Pinpoint the cell where the given text exists, returning its [x, y] midpoint coordinate. 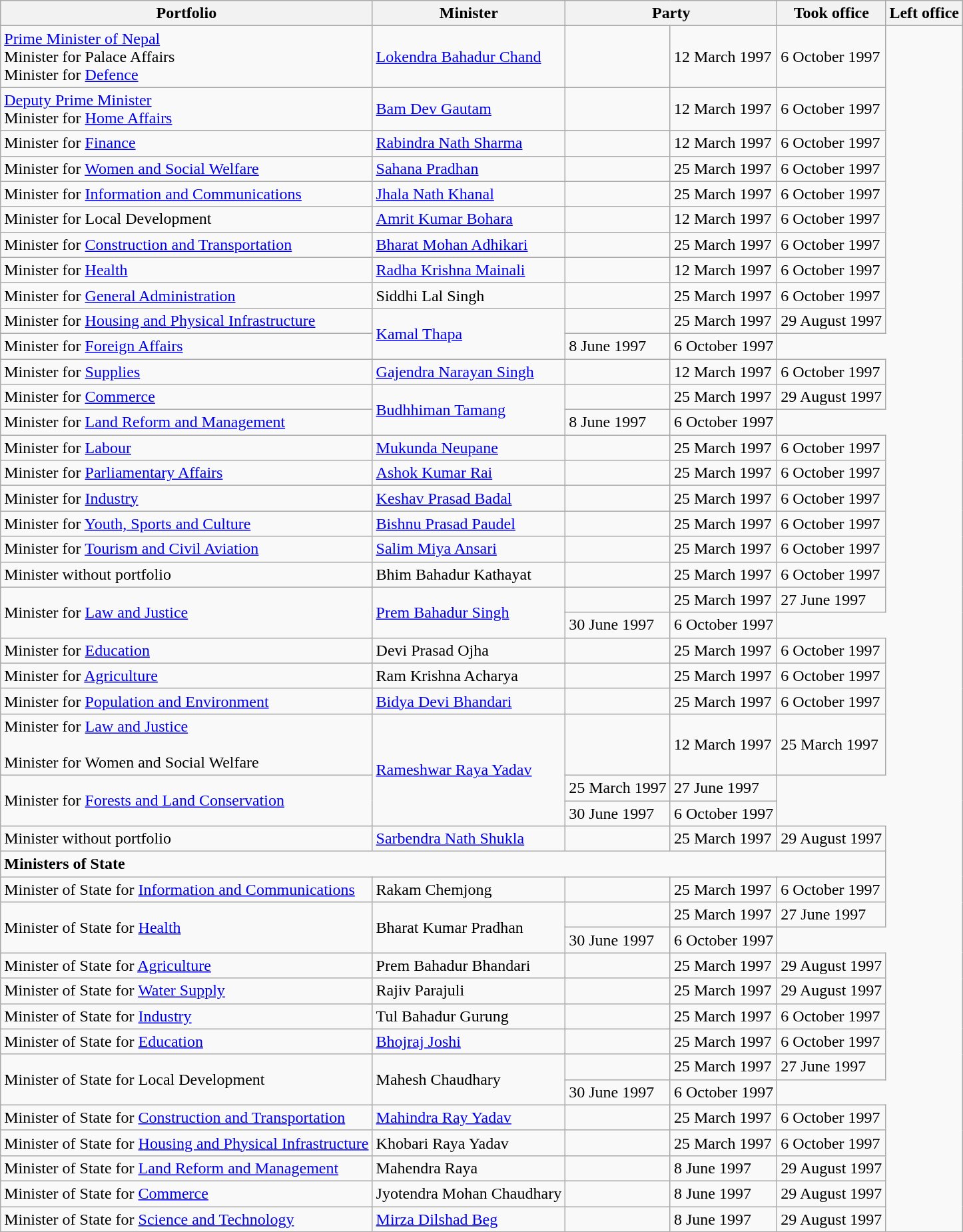
Sarbendra Nath Shukla [469, 839]
Party [671, 13]
Rameshwar Raya Yadav [469, 770]
Left office [924, 13]
Minister for Information and Communications [186, 194]
Rakam Chemjong [469, 890]
Minister for Forests and Land Conservation [186, 800]
Minister for Youth, Sports and Culture [186, 524]
Prem Bahadur Singh [469, 612]
Minister for Law and Justice [186, 612]
Ministers of State [444, 864]
Minister for Parliamentary Affairs [186, 473]
Minister for Construction and Transportation [186, 245]
Tul Bahadur Gurung [469, 1016]
Bhim Bahadur Kathayat [469, 574]
Bharat Mohan Adhikari [469, 245]
Minister for Local Development [186, 219]
Budhhiman Tamang [469, 410]
Deputy Prime MinisterMinister for Home Affairs [186, 109]
Minister for Industry [186, 498]
Mahindra Ray Yadav [469, 1117]
Minister of State for Education [186, 1041]
Radha Krishna Mainali [469, 270]
Minister of State for Industry [186, 1016]
Minister of State for Science and Technology [186, 1219]
Minister of State for Agriculture [186, 965]
Salim Miya Ansari [469, 549]
Minister for Finance [186, 143]
Minister for Tourism and Civil Aviation [186, 549]
Mahendra Raya [469, 1168]
Portfolio [186, 13]
Lokendra Bahadur Chand [469, 57]
Ashok Kumar Rai [469, 473]
Minister for Women and Social Welfare [186, 169]
Mahesh Chaudhary [469, 1079]
Minister of State for Construction and Transportation [186, 1117]
Minister for Health [186, 270]
Took office [831, 13]
Bharat Kumar Pradhan [469, 927]
Minister for Housing and Physical Infrastructure [186, 320]
Sahana Pradhan [469, 169]
Gajendra Narayan Singh [469, 371]
Devi Prasad Ojha [469, 650]
Bhojraj Joshi [469, 1041]
Rajiv Parajuli [469, 991]
Khobari Raya Yadav [469, 1143]
Mukunda Neupane [469, 448]
Prem Bahadur Bhandari [469, 965]
Minister for Foreign Affairs [186, 346]
Bam Dev Gautam [469, 109]
Bishnu Prasad Paudel [469, 524]
Amrit Kumar Bohara [469, 219]
Minister for Labour [186, 448]
Jhala Nath Khanal [469, 194]
Siddhi Lal Singh [469, 295]
Minister for Education [186, 650]
Kamal Thapa [469, 333]
Jyotendra Mohan Chaudhary [469, 1193]
Ram Krishna Acharya [469, 676]
Minister of State for Health [186, 927]
Rabindra Nath Sharma [469, 143]
Minister [469, 13]
Bidya Devi Bhandari [469, 701]
Mirza Dilshad Beg [469, 1219]
Minister for Population and Environment [186, 701]
Minister for Agriculture [186, 676]
Keshav Prasad Badal [469, 498]
Minister of State for Housing and Physical Infrastructure [186, 1143]
Minister of State for Water Supply [186, 991]
Minister of State for Land Reform and Management [186, 1168]
Minister for Commerce [186, 397]
Minister for Law and JusticeMinister for Women and Social Welfare [186, 744]
Minister of State for Commerce [186, 1193]
Prime Minister of NepalMinister for Palace AffairsMinister for Defence [186, 57]
Minister for Supplies [186, 371]
Minister for Land Reform and Management [186, 422]
Minister of State for Local Development [186, 1079]
Minister for General Administration [186, 295]
Minister of State for Information and Communications [186, 890]
